Search for the cell housing the specified text and yield its (x, y) center coordinate. 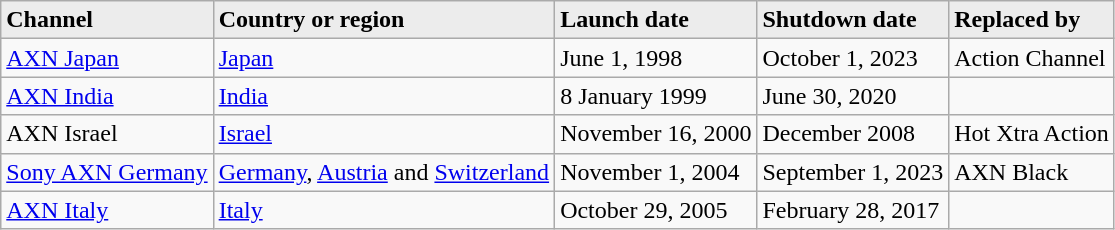
September 1, 2023 (853, 172)
AXN Israel (107, 134)
October 1, 2023 (853, 58)
8 January 1999 (656, 96)
Replaced by (1032, 20)
November 1, 2004 (656, 172)
Germany, Austria and Switzerland (384, 172)
Channel (107, 20)
India (384, 96)
AXN Japan (107, 58)
November 16, 2000 (656, 134)
Japan (384, 58)
Italy (384, 210)
Israel (384, 134)
Shutdown date (853, 20)
Action Channel (1032, 58)
June 1, 1998 (656, 58)
AXN India (107, 96)
Country or region (384, 20)
Hot Xtra Action (1032, 134)
December 2008 (853, 134)
February 28, 2017 (853, 210)
AXN Italy (107, 210)
October 29, 2005 (656, 210)
June 30, 2020 (853, 96)
AXN Black (1032, 172)
Sony AXN Germany (107, 172)
Launch date (656, 20)
